Return [x, y] of the center of cell containing provided text 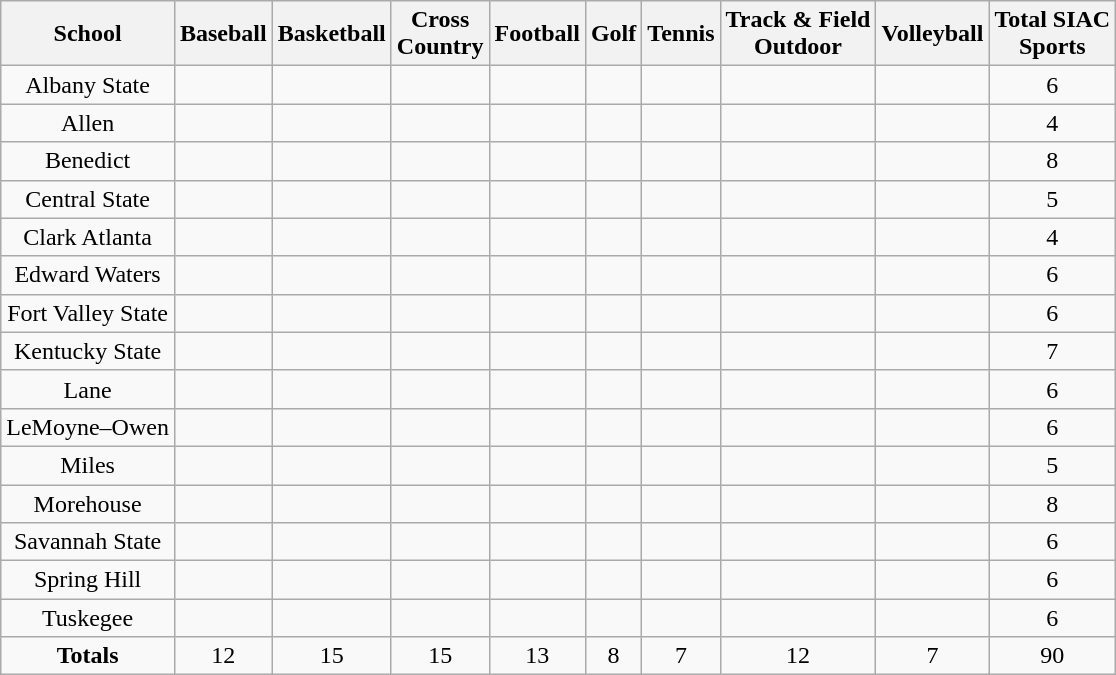
90 [1052, 656]
LeMoyne–Owen [88, 427]
Clark Atlanta [88, 237]
Total SIACSports [1052, 34]
Allen [88, 123]
CrossCountry [440, 34]
Volleyball [932, 34]
Albany State [88, 85]
Spring Hill [88, 580]
Morehouse [88, 503]
Fort Valley State [88, 313]
Football [537, 34]
Kentucky State [88, 351]
Benedict [88, 161]
Totals [88, 656]
Miles [88, 465]
Tennis [681, 34]
Basketball [332, 34]
School [88, 34]
Savannah State [88, 542]
Track & FieldOutdoor [798, 34]
Lane [88, 389]
Tuskegee [88, 618]
13 [537, 656]
Golf [613, 34]
Baseball [223, 34]
Central State [88, 199]
Edward Waters [88, 275]
